Pinpoint the cell where the given text exists, returning its (x, y) midpoint coordinate. 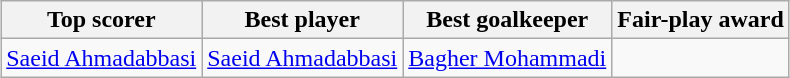
Best player (302, 20)
Bagher Mohammadi (508, 58)
Fair-play award (700, 20)
Top scorer (102, 20)
Best goalkeeper (508, 20)
